Return the [x, y] coordinate for the center point of the cell that contains the specified text.  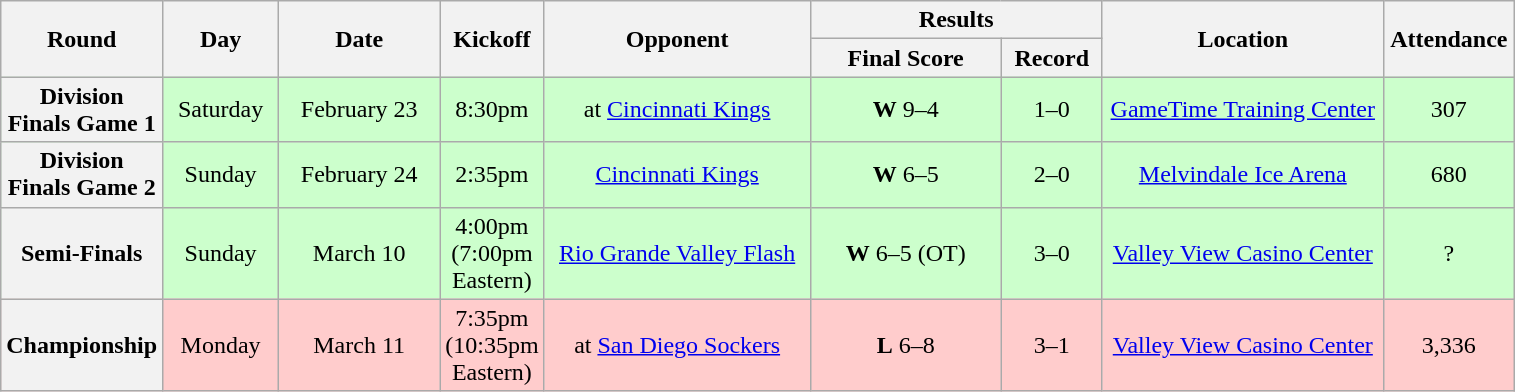
at Cincinnati Kings [677, 110]
Day [221, 39]
Results [956, 20]
March 11 [360, 345]
Division Finals Game 2 [82, 174]
W 6–5 [906, 174]
February 24 [360, 174]
at San Diego Sockers [677, 345]
3–1 [1052, 345]
307 [1448, 110]
Saturday [221, 110]
7:35pm(10:35pm Eastern) [492, 345]
Kickoff [492, 39]
February 23 [360, 110]
L 6–8 [906, 345]
Date [360, 39]
Opponent [677, 39]
Attendance [1448, 39]
Melvindale Ice Arena [1242, 174]
Rio Grande Valley Flash [677, 253]
Final Score [906, 58]
8:30pm [492, 110]
Record [1052, 58]
Championship [82, 345]
Location [1242, 39]
March 10 [360, 253]
2–0 [1052, 174]
2:35pm [492, 174]
3,336 [1448, 345]
? [1448, 253]
Round [82, 39]
Cincinnati Kings [677, 174]
Monday [221, 345]
Semi-Finals [82, 253]
W 9–4 [906, 110]
4:00pm(7:00pm Eastern) [492, 253]
3–0 [1052, 253]
1–0 [1052, 110]
GameTime Training Center [1242, 110]
680 [1448, 174]
W 6–5 (OT) [906, 253]
Division Finals Game 1 [82, 110]
